Extract the (X, Y) coordinate from the center of the cell holding the provided text.  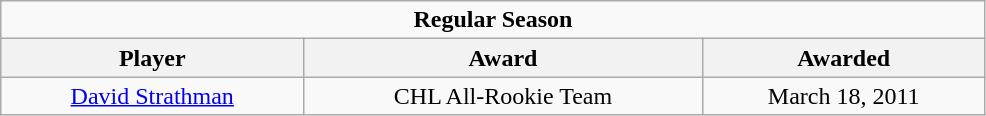
March 18, 2011 (844, 96)
CHL All-Rookie Team (504, 96)
David Strathman (152, 96)
Award (504, 58)
Player (152, 58)
Regular Season (493, 20)
Awarded (844, 58)
